Determine the (X, Y) coordinate at the center of the cell enclosing the given text.  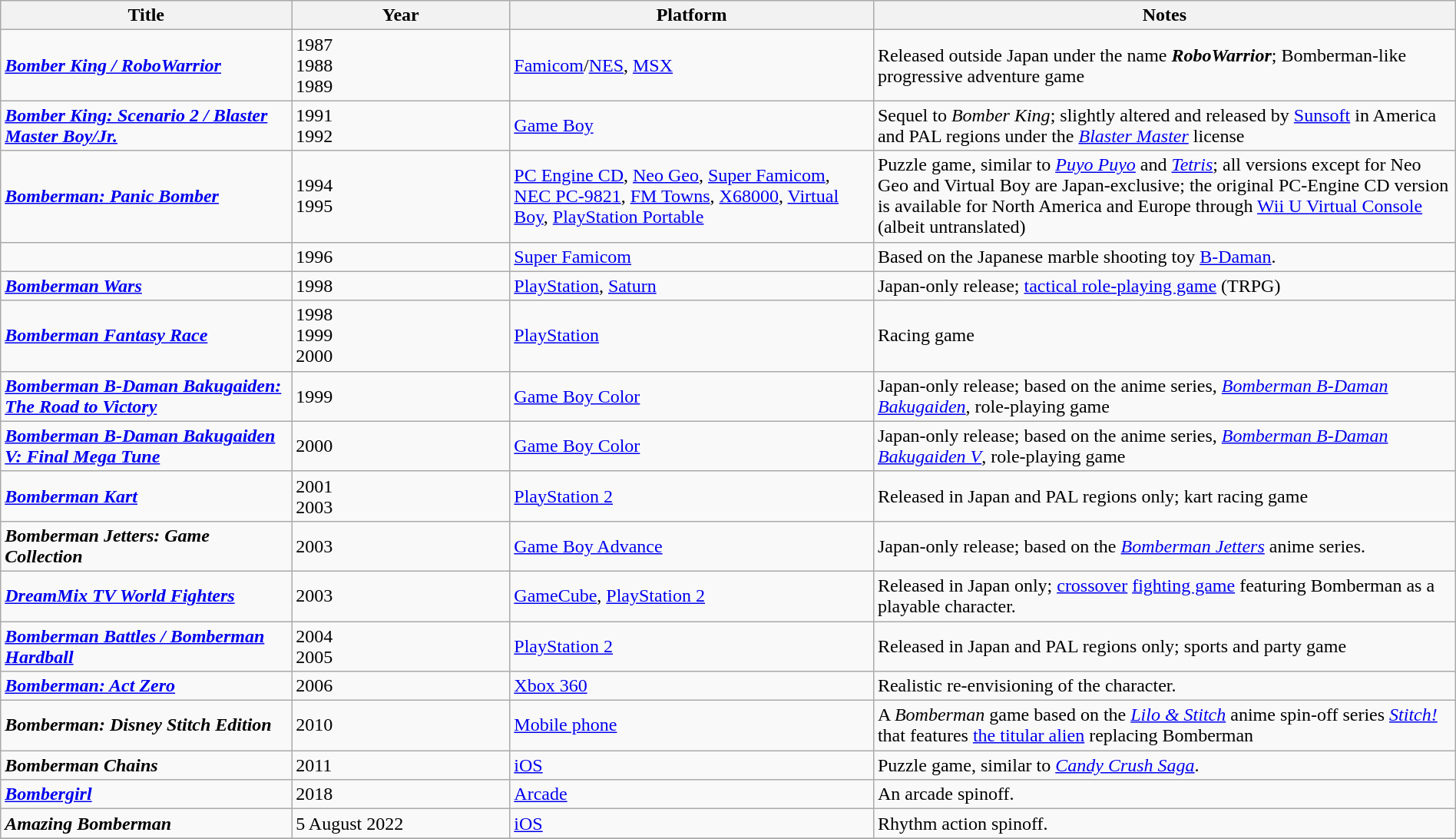
2001 2003 (401, 496)
2010 (401, 725)
Racing game (1164, 336)
Game Boy Advance (692, 546)
Released in Japan and PAL regions only; sports and party game (1164, 645)
Realistic re-envisioning of the character. (1164, 686)
An arcade spinoff. (1164, 794)
Famicom/NES, MSX (692, 65)
Based on the Japanese marble shooting toy B-Daman. (1164, 257)
PC Engine CD, Neo Geo, Super Famicom, NEC PC-9821, FM Towns, X68000, Virtual Boy, PlayStation Portable (692, 197)
Xbox 360 (692, 686)
Bomberman B-Daman Bakugaiden V: Final Mega Tune (146, 446)
A Bomberman game based on the Lilo & Stitch anime spin-off series Stitch! that features the titular alien replacing Bomberman (1164, 725)
Bomberman Wars (146, 286)
Bomber King / RoboWarrior (146, 65)
1991 1992 (401, 126)
5 August 2022 (401, 824)
Bomberman Battles / Bomberman Hardball (146, 645)
Bomberman Chains (146, 765)
2006 (401, 686)
Bomberman Kart (146, 496)
Bomberman: Act Zero (146, 686)
Bomberman Jetters: Game Collection (146, 546)
Arcade (692, 794)
2018 (401, 794)
Released outside Japan under the name RoboWarrior; Bomberman-like progressive adventure game (1164, 65)
Released in Japan only; crossover fighting game featuring Bomberman as a playable character. (1164, 596)
Bomberman B-Daman Bakugaiden: The Road to Victory (146, 396)
Mobile phone (692, 725)
Released in Japan and PAL regions only; kart racing game (1164, 496)
GameCube, PlayStation 2 (692, 596)
2011 (401, 765)
Super Famicom (692, 257)
1996 (401, 257)
Japan-only release; based on the Bomberman Jetters anime series. (1164, 546)
Japan-only release; based on the anime series, Bomberman B-Daman Bakugaiden V, role-playing game (1164, 446)
1998 (401, 286)
Sequel to Bomber King; slightly altered and released by Sunsoft in America and PAL regions under the Blaster Master license (1164, 126)
Bombergirl (146, 794)
1998 1999 2000 (401, 336)
Puzzle game, similar to Candy Crush Saga. (1164, 765)
Rhythm action spinoff. (1164, 824)
Year (401, 15)
2004 2005 (401, 645)
PlayStation (692, 336)
Bomber King: Scenario 2 / Blaster Master Boy/Jr. (146, 126)
1999 (401, 396)
Platform (692, 15)
Title (146, 15)
Amazing Bomberman (146, 824)
Bomberman: Disney Stitch Edition (146, 725)
Japan-only release; based on the anime series, Bomberman B-Daman Bakugaiden, role-playing game (1164, 396)
Notes (1164, 15)
Bomberman Fantasy Race (146, 336)
Bomberman: Panic Bomber (146, 197)
Game Boy (692, 126)
Japan-only release; tactical role-playing game (TRPG) (1164, 286)
PlayStation, Saturn (692, 286)
2000 (401, 446)
1987 1988 1989 (401, 65)
1994 1995 (401, 197)
DreamMix TV World Fighters (146, 596)
